Search for the cell housing the specified text and yield its (x, y) center coordinate. 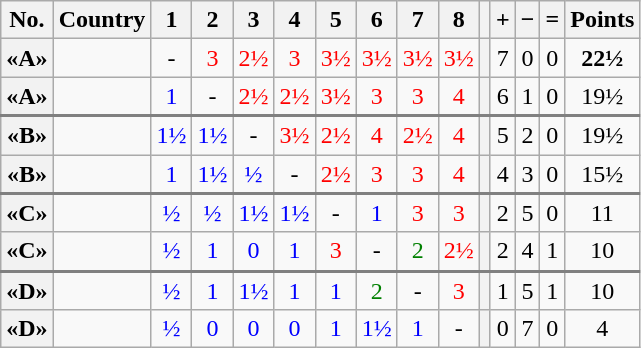
15½ (602, 174)
+ (502, 20)
= (552, 20)
− (528, 20)
8 (458, 20)
No. (27, 20)
Country (102, 20)
22½ (602, 58)
Points (602, 20)
11 (602, 212)
